Return (X, Y) of the center of cell containing provided text 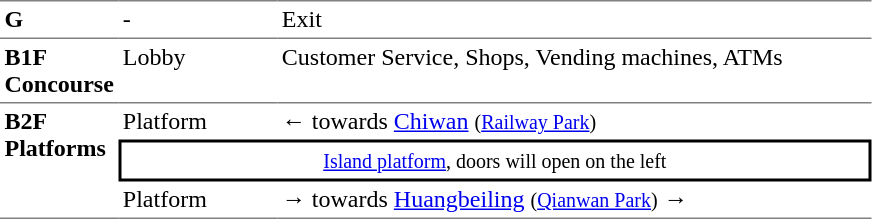
- (198, 19)
Island platform, doors will open on the left (494, 161)
G (59, 19)
Lobby (198, 71)
Exit (574, 19)
B1FConcourse (59, 71)
← towards Chiwan (Railway Park) (574, 122)
Customer Service, Shops, Vending machines, ATMs (574, 71)
Platform (198, 122)
